Pinpoint the cell where the given text exists, returning its (X, Y) midpoint coordinate. 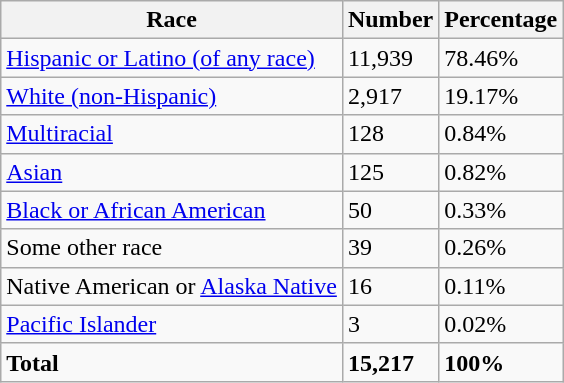
0.02% (501, 324)
19.17% (501, 96)
125 (390, 172)
2,917 (390, 96)
Some other race (172, 248)
Percentage (501, 20)
11,939 (390, 58)
0.11% (501, 286)
Number (390, 20)
0.26% (501, 248)
16 (390, 286)
0.33% (501, 210)
White (non-Hispanic) (172, 96)
15,217 (390, 362)
Native American or Alaska Native (172, 286)
0.84% (501, 134)
50 (390, 210)
39 (390, 248)
Total (172, 362)
0.82% (501, 172)
Multiracial (172, 134)
128 (390, 134)
Pacific Islander (172, 324)
100% (501, 362)
3 (390, 324)
78.46% (501, 58)
Hispanic or Latino (of any race) (172, 58)
Black or African American (172, 210)
Asian (172, 172)
Race (172, 20)
